Output the [x, y] coordinate of the center of the cell containing the given text.  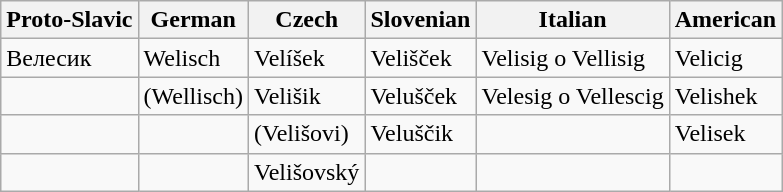
Italian [572, 20]
German [193, 20]
Velesig o Vellescig [572, 96]
Slovenian [420, 20]
Velušček [420, 96]
Czech [306, 20]
Velishek [725, 96]
Velišček [420, 58]
Welisch [193, 58]
Velíšek [306, 58]
Велесик [70, 58]
Velisek [725, 134]
Velišik [306, 96]
Velisig o Vellisig [572, 58]
Velišovský [306, 172]
(Velišovi) [306, 134]
Veluščik [420, 134]
Velicig [725, 58]
American [725, 20]
(Wellisch) [193, 96]
Proto-Slavic [70, 20]
